Search for the cell housing the specified text and yield its [X, Y] center coordinate. 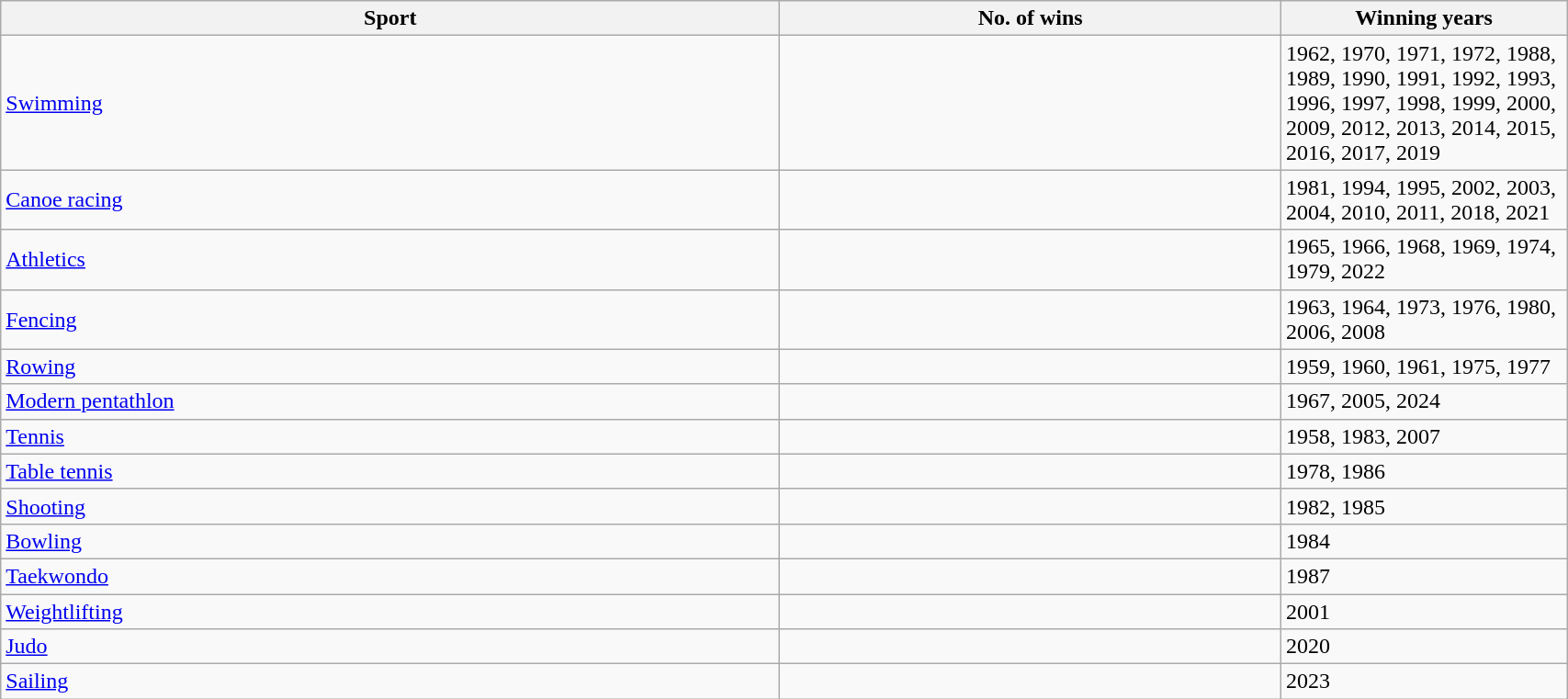
Winning years [1424, 18]
Sport [390, 18]
1963, 1964, 1973, 1976, 1980, 2006, 2008 [1424, 320]
1958, 1983, 2007 [1424, 436]
Modern pentathlon [390, 401]
1965, 1966, 1968, 1969, 1974, 1979, 2022 [1424, 259]
No. of wins [1031, 18]
Taekwondo [390, 576]
Sailing [390, 682]
Shooting [390, 506]
1978, 1986 [1424, 471]
1981, 1994, 1995, 2002, 2003, 2004, 2010, 2011, 2018, 2021 [1424, 200]
Rowing [390, 366]
2023 [1424, 682]
Bowling [390, 541]
Tennis [390, 436]
Canoe racing [390, 200]
Fencing [390, 320]
1967, 2005, 2024 [1424, 401]
2020 [1424, 647]
1962, 1970, 1971, 1972, 1988, 1989, 1990, 1991, 1992, 1993, 1996, 1997, 1998, 1999, 2000, 2009, 2012, 2013, 2014, 2015, 2016, 2017, 2019 [1424, 103]
2001 [1424, 611]
1987 [1424, 576]
Judo [390, 647]
1984 [1424, 541]
Table tennis [390, 471]
1982, 1985 [1424, 506]
Swimming [390, 103]
1959, 1960, 1961, 1975, 1977 [1424, 366]
Athletics [390, 259]
Weightlifting [390, 611]
